For the text-containing cell, return its midpoint in [X, Y] coordinate format. 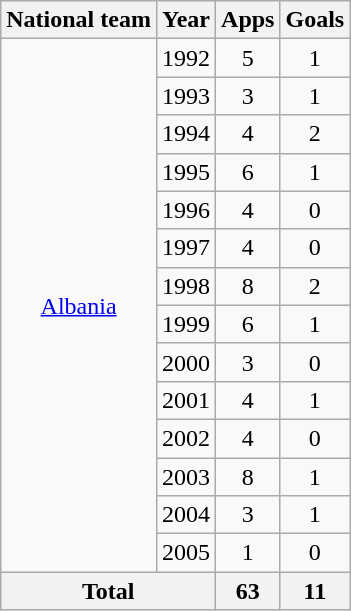
5 [248, 58]
1992 [186, 58]
Total [108, 591]
Year [186, 20]
1997 [186, 248]
1998 [186, 286]
Goals [315, 20]
11 [315, 591]
1995 [186, 172]
1999 [186, 324]
2001 [186, 400]
1994 [186, 134]
2002 [186, 438]
63 [248, 591]
1993 [186, 96]
2004 [186, 515]
National team [79, 20]
Apps [248, 20]
Albania [79, 306]
2005 [186, 553]
2000 [186, 362]
2003 [186, 477]
1996 [186, 210]
